Pinpoint the cell where the given text exists, returning its (x, y) midpoint coordinate. 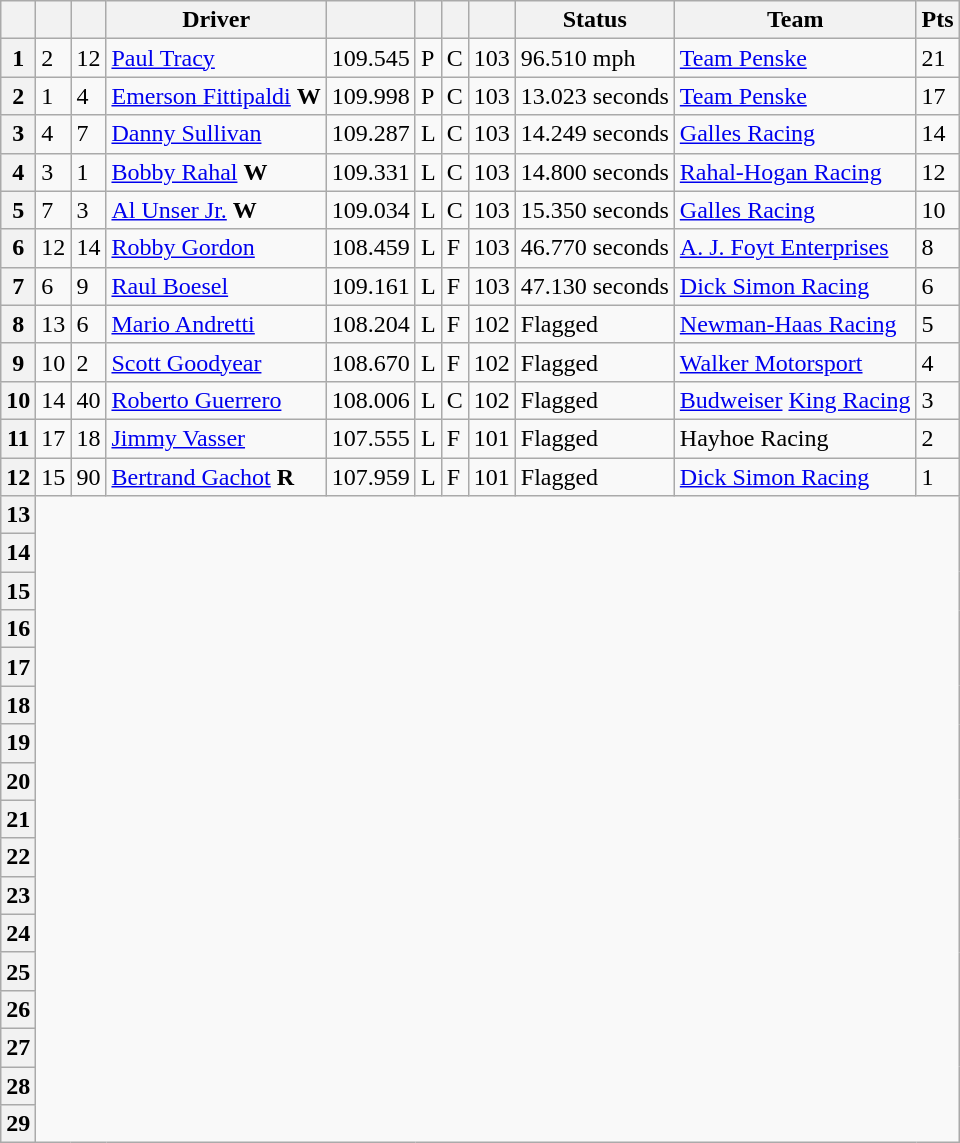
Hayhoe Racing (795, 438)
27 (18, 1047)
Bobby Rahal W (216, 172)
Status (594, 20)
90 (88, 477)
Jimmy Vasser (216, 438)
109.287 (370, 134)
109.331 (370, 172)
46.770 seconds (594, 248)
14.249 seconds (594, 134)
96.510 mph (594, 58)
Rahal-Hogan Racing (795, 172)
24 (18, 933)
109.034 (370, 210)
108.459 (370, 248)
Team (795, 20)
16 (18, 629)
19 (18, 743)
25 (18, 971)
11 (18, 438)
Raul Boesel (216, 286)
A. J. Foyt Enterprises (795, 248)
107.555 (370, 438)
109.998 (370, 96)
28 (18, 1085)
23 (18, 895)
15.350 seconds (594, 210)
109.545 (370, 58)
Roberto Guerrero (216, 400)
Emerson Fittipaldi W (216, 96)
29 (18, 1124)
Walker Motorsport (795, 362)
Mario Andretti (216, 324)
40 (88, 400)
Scott Goodyear (216, 362)
13.023 seconds (594, 96)
Driver (216, 20)
47.130 seconds (594, 286)
107.959 (370, 477)
Newman-Haas Racing (795, 324)
20 (18, 781)
Pts (938, 20)
108.670 (370, 362)
Paul Tracy (216, 58)
Budweiser King Racing (795, 400)
Robby Gordon (216, 248)
22 (18, 857)
109.161 (370, 286)
108.006 (370, 400)
Bertrand Gachot R (216, 477)
Danny Sullivan (216, 134)
Al Unser Jr. W (216, 210)
108.204 (370, 324)
14.800 seconds (594, 172)
26 (18, 1009)
